Return [x, y] of the center of cell containing provided text 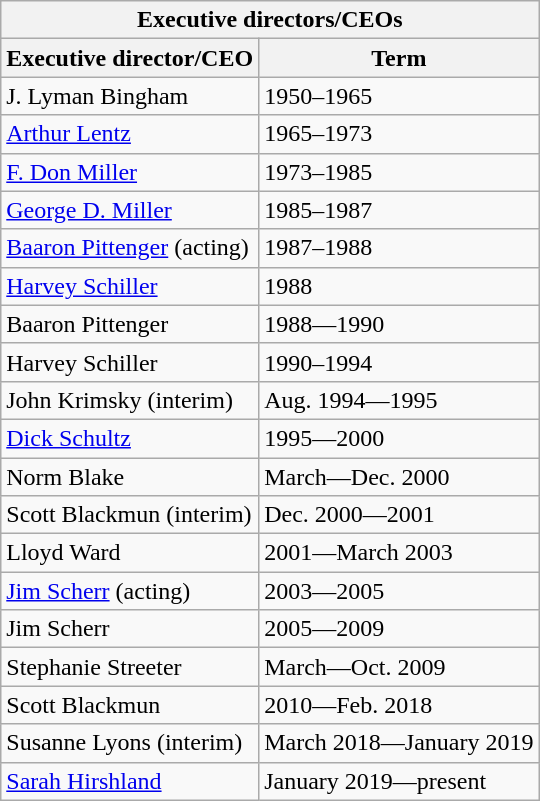
1988 [399, 286]
1950–1965 [399, 96]
Sarah Hirshland [130, 781]
2003—2005 [399, 591]
1990–1994 [399, 362]
John Krimsky (interim) [130, 400]
Baaron Pittenger (acting) [130, 248]
1985–1987 [399, 210]
F. Don Miller [130, 172]
Dec. 2000—2001 [399, 515]
2005—2009 [399, 629]
1988—1990 [399, 324]
Norm Blake [130, 477]
J. Lyman Bingham [130, 96]
Baaron Pittenger [130, 324]
George D. Miller [130, 210]
Scott Blackmun (interim) [130, 515]
January 2019—present [399, 781]
Susanne Lyons (interim) [130, 743]
March—Dec. 2000 [399, 477]
Lloyd Ward [130, 553]
Term [399, 58]
1995—2000 [399, 438]
Executive directors/CEOs [270, 20]
Jim Scherr (acting) [130, 591]
March—Oct. 2009 [399, 667]
Jim Scherr [130, 629]
1987–1988 [399, 248]
Executive director/CEO [130, 58]
Scott Blackmun [130, 705]
Stephanie Streeter [130, 667]
1965–1973 [399, 134]
2010—Feb. 2018 [399, 705]
Dick Schultz [130, 438]
March 2018—January 2019 [399, 743]
2001—March 2003 [399, 553]
1973–1985 [399, 172]
Aug. 1994—1995 [399, 400]
Arthur Lentz [130, 134]
